Scan for the cell matching the given text and deliver its (x, y) coordinate at center. 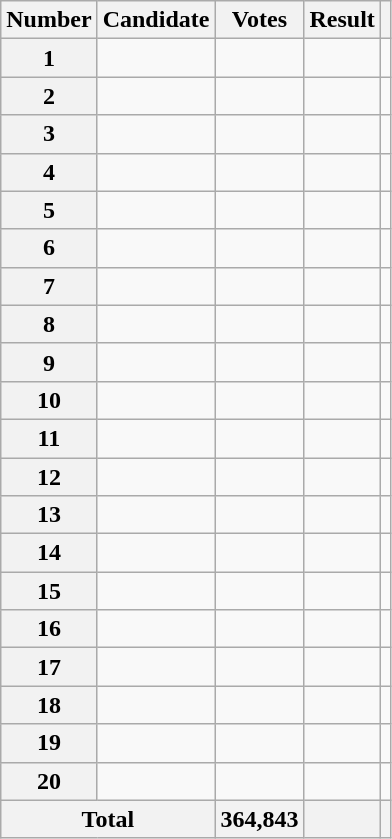
12 (49, 477)
364,843 (260, 819)
2 (49, 96)
6 (49, 248)
10 (49, 400)
4 (49, 172)
7 (49, 286)
14 (49, 553)
8 (49, 324)
17 (49, 667)
20 (49, 781)
16 (49, 629)
18 (49, 705)
15 (49, 591)
3 (49, 134)
9 (49, 362)
1 (49, 58)
19 (49, 743)
Total (108, 819)
13 (49, 515)
Result (342, 20)
Votes (260, 20)
5 (49, 210)
Number (49, 20)
11 (49, 438)
Candidate (156, 20)
